Detect which cell encompasses the target text, then output its (X, Y) center coordinate. 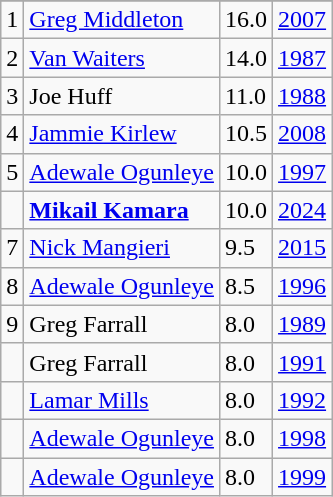
Jammie Kirlew (122, 134)
1999 (302, 477)
3 (12, 96)
1 (12, 20)
Lamar Mills (122, 400)
1996 (302, 286)
1988 (302, 96)
1989 (302, 324)
8 (12, 286)
1998 (302, 438)
Mikail Kamara (122, 210)
14.0 (246, 58)
Nick Mangieri (122, 248)
1997 (302, 172)
9 (12, 324)
Joe Huff (122, 96)
16.0 (246, 20)
5 (12, 172)
1987 (302, 58)
7 (12, 248)
9.5 (246, 248)
10.5 (246, 134)
2 (12, 58)
11.0 (246, 96)
2008 (302, 134)
1992 (302, 400)
1991 (302, 362)
8.5 (246, 286)
2024 (302, 210)
2007 (302, 20)
2015 (302, 248)
Van Waiters (122, 58)
4 (12, 134)
Greg Middleton (122, 20)
